Extract the [X, Y] coordinate from the center of the cell holding the provided text.  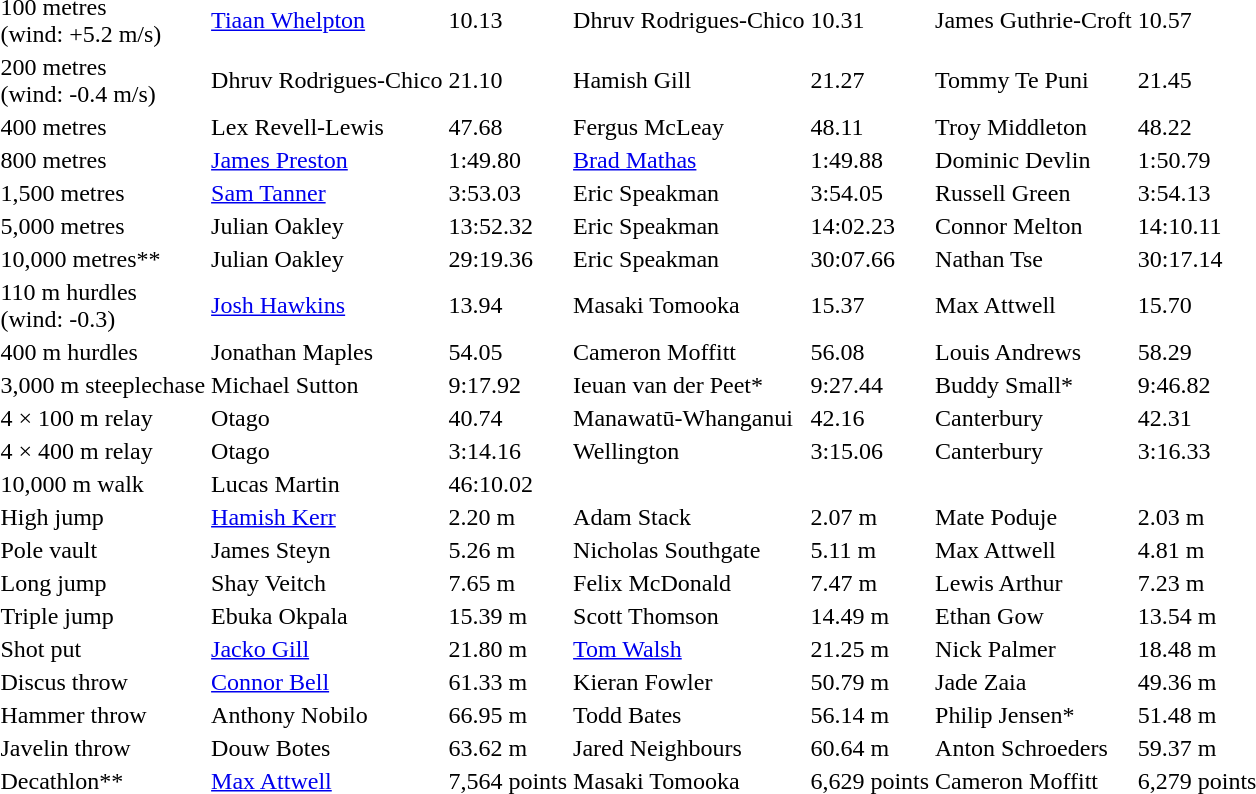
Masaki Tomooka [689, 306]
21.80 m [508, 649]
Ebuka Okpala [327, 616]
Connor Bell [327, 682]
Jacko Gill [327, 649]
3:14.16 [508, 451]
50.79 m [870, 682]
21.10 [508, 80]
7.65 m [508, 583]
Louis Andrews [1034, 352]
Brad Mathas [689, 160]
Felix McDonald [689, 583]
56.14 m [870, 715]
7.47 m [870, 583]
Nick Palmer [1034, 649]
Anthony Nobilo [327, 715]
2.07 m [870, 517]
30:07.66 [870, 259]
Russell Green [1034, 193]
29:19.36 [508, 259]
63.62 m [508, 748]
54.05 [508, 352]
66.95 m [508, 715]
Nicholas Southgate [689, 550]
2.20 m [508, 517]
Josh Hawkins [327, 306]
60.64 m [870, 748]
Ethan Gow [1034, 616]
Jade Zaia [1034, 682]
Lex Revell-Lewis [327, 127]
Douw Botes [327, 748]
Dominic Devlin [1034, 160]
Lewis Arthur [1034, 583]
Buddy Small* [1034, 385]
Ieuan van der Peet* [689, 385]
5.11 m [870, 550]
21.25 m [870, 649]
61.33 m [508, 682]
Scott Thomson [689, 616]
Hamish Kerr [327, 517]
56.08 [870, 352]
3:15.06 [870, 451]
40.74 [508, 418]
21.27 [870, 80]
Wellington [689, 451]
Kieran Fowler [689, 682]
3:54.05 [870, 193]
48.11 [870, 127]
James Steyn [327, 550]
James Preston [327, 160]
46:10.02 [508, 484]
Troy Middleton [1034, 127]
9:17.92 [508, 385]
Cameron Moffitt [689, 352]
Tom Walsh [689, 649]
Jared Neighbours [689, 748]
Hamish Gill [689, 80]
42.16 [870, 418]
Sam Tanner [327, 193]
Todd Bates [689, 715]
14:02.23 [870, 226]
Dhruv Rodrigues-Chico [327, 80]
Connor Melton [1034, 226]
14.49 m [870, 616]
5.26 m [508, 550]
Lucas Martin [327, 484]
Michael Sutton [327, 385]
1:49.88 [870, 160]
Philip Jensen* [1034, 715]
9:27.44 [870, 385]
15.39 m [508, 616]
Fergus McLeay [689, 127]
13.94 [508, 306]
Shay Veitch [327, 583]
Tommy Te Puni [1034, 80]
3:53.03 [508, 193]
Mate Poduje [1034, 517]
1:49.80 [508, 160]
47.68 [508, 127]
Manawatū-Whanganui [689, 418]
Jonathan Maples [327, 352]
Adam Stack [689, 517]
15.37 [870, 306]
13:52.32 [508, 226]
Anton Schroeders [1034, 748]
Nathan Tse [1034, 259]
